Scan for the cell matching the given text and deliver its (X, Y) coordinate at center. 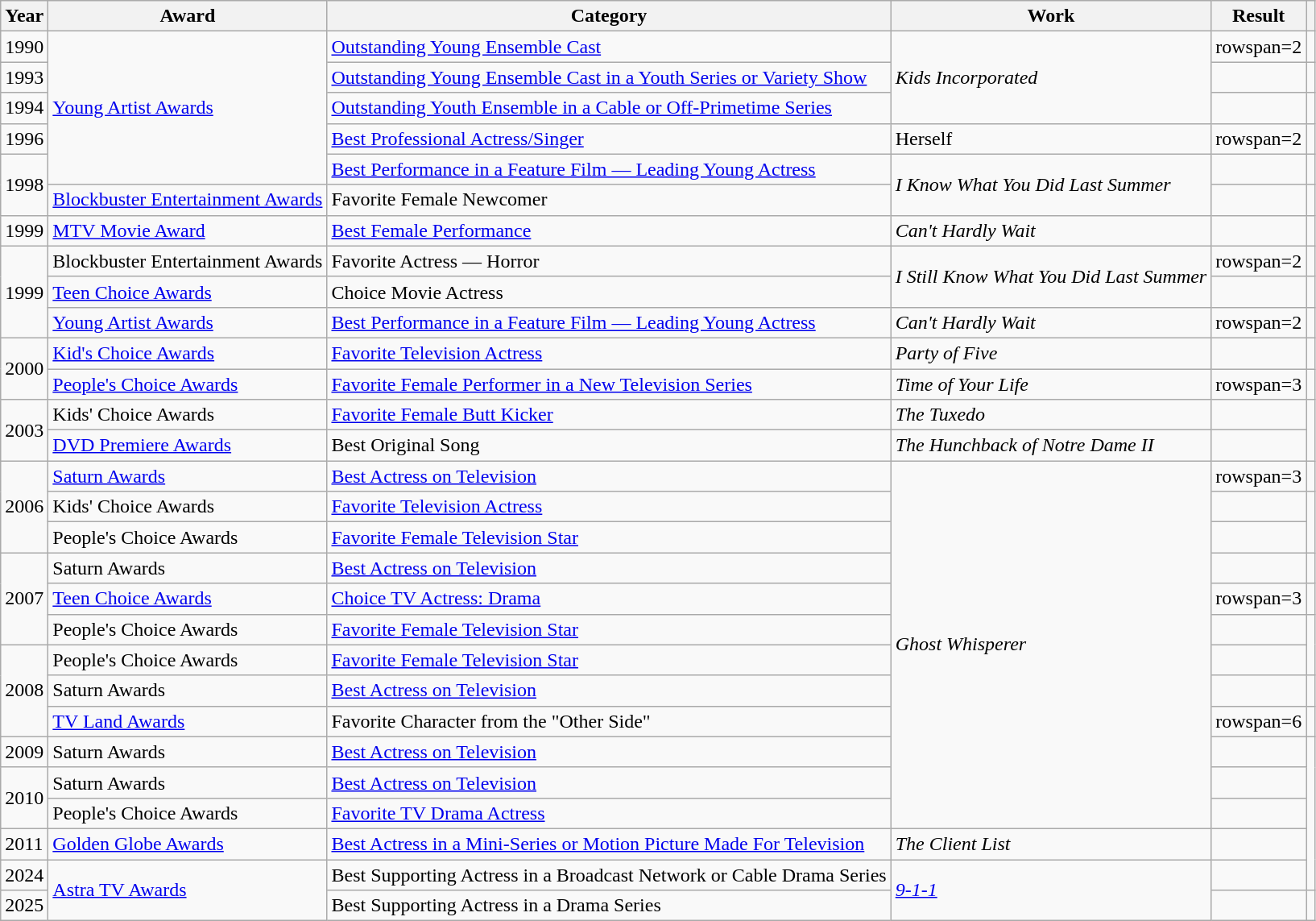
Choice Movie Actress (609, 292)
2008 (24, 691)
TV Land Awards (188, 721)
Herself (1051, 139)
The Client List (1051, 844)
Best Female Performance (609, 230)
1996 (24, 139)
Party of Five (1051, 353)
Best Supporting Actress in a Drama Series (609, 906)
2011 (24, 844)
rowspan=6 (1259, 721)
Best Professional Actress/Singer (609, 139)
1990 (24, 47)
1994 (24, 108)
Favorite Female Newcomer (609, 200)
I Still Know What You Did Last Summer (1051, 276)
1998 (24, 185)
MTV Movie Award (188, 230)
Best Supporting Actress in a Broadcast Network or Cable Drama Series (609, 874)
2007 (24, 599)
Year (24, 16)
Ghost Whisperer (1051, 645)
I Know What You Did Last Summer (1051, 185)
2003 (24, 430)
Outstanding Youth Ensemble in a Cable or Off-Primetime Series (609, 108)
Favorite Character from the "Other Side" (609, 721)
Favorite Actress — Horror (609, 261)
Favorite TV Drama Actress (609, 813)
1993 (24, 77)
Favorite Female Performer in a New Television Series (609, 384)
Kid's Choice Awards (188, 353)
Favorite Female Butt Kicker (609, 415)
Outstanding Young Ensemble Cast in a Youth Series or Variety Show (609, 77)
DVD Premiere Awards (188, 446)
Work (1051, 16)
2009 (24, 752)
2006 (24, 507)
2010 (24, 798)
Best Actress in a Mini-Series or Motion Picture Made For Television (609, 844)
Category (609, 16)
9-1-1 (1051, 890)
2025 (24, 906)
Astra TV Awards (188, 890)
Result (1259, 16)
2024 (24, 874)
Time of Your Life (1051, 384)
Kids Incorporated (1051, 77)
The Hunchback of Notre Dame II (1051, 446)
2000 (24, 368)
Choice TV Actress: Drama (609, 599)
Best Original Song (609, 446)
The Tuxedo (1051, 415)
Award (188, 16)
Outstanding Young Ensemble Cast (609, 47)
Golden Globe Awards (188, 844)
